Detect which cell encompasses the target text, then output its [x, y] center coordinate. 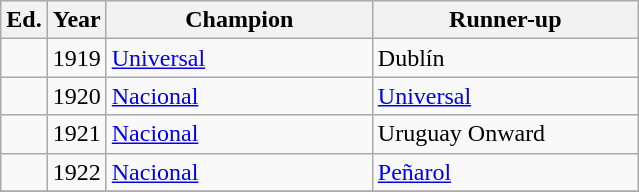
Year [76, 20]
Ed. [24, 20]
1921 [76, 134]
Peñarol [505, 172]
1920 [76, 96]
Uruguay Onward [505, 134]
1919 [76, 58]
Runner-up [505, 20]
Champion [239, 20]
Dublín [505, 58]
1922 [76, 172]
